Scan for the cell matching the given text and deliver its [x, y] coordinate at center. 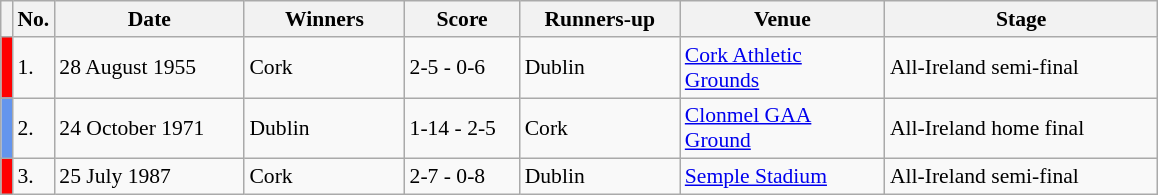
Runners-up [600, 19]
2-5 - 0-6 [462, 68]
1-14 - 2-5 [462, 128]
Semple Stadium [782, 177]
2. [33, 128]
28 August 1955 [149, 68]
Cork Athletic Grounds [782, 68]
24 October 1971 [149, 128]
Clonmel GAA Ground [782, 128]
Winners [324, 19]
1. [33, 68]
Stage [1022, 19]
2-7 - 0-8 [462, 177]
Score [462, 19]
25 July 1987 [149, 177]
Venue [782, 19]
No. [33, 19]
Date [149, 19]
3. [33, 177]
All-Ireland home final [1022, 128]
